Return the [X, Y] coordinate for the center point of the cell that contains the specified text.  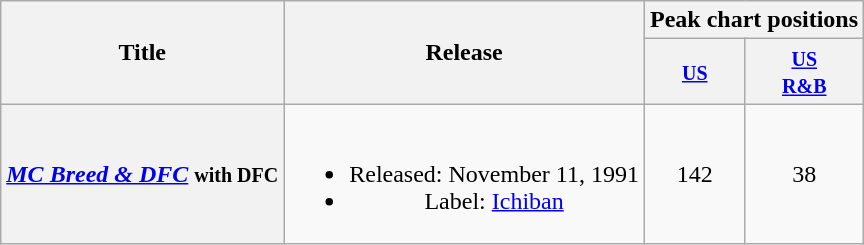
US [694, 72]
USR&B [804, 72]
38 [804, 174]
Title [142, 52]
Peak chart positions [754, 20]
142 [694, 174]
Release [464, 52]
Released: November 11, 1991Label: Ichiban [464, 174]
MC Breed & DFC with DFC [142, 174]
